Identify which cell holds the provided text, then report its (x, y) central coordinate. 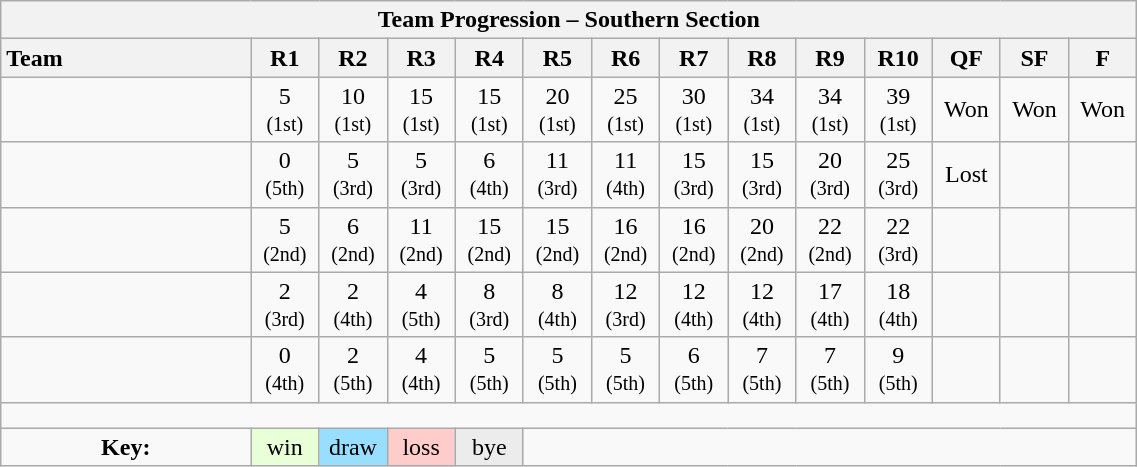
22 (2nd) (830, 240)
22 (3rd) (898, 240)
9 (5th) (898, 370)
Lost (966, 174)
F (1103, 58)
R4 (489, 58)
R9 (830, 58)
20 (2nd) (762, 240)
39 (1st) (898, 110)
4 (4th) (421, 370)
R8 (762, 58)
0 (4th) (285, 370)
R3 (421, 58)
25 (3rd) (898, 174)
4 (5th) (421, 304)
20 (3rd) (830, 174)
R10 (898, 58)
6 (4th) (489, 174)
18 (4th) (898, 304)
win (285, 447)
R7 (694, 58)
6 (5th) (694, 370)
5 (2nd) (285, 240)
Team Progression – Southern Section (569, 20)
QF (966, 58)
11 (3rd) (557, 174)
8 (3rd) (489, 304)
bye (489, 447)
6 (2nd) (353, 240)
17 (4th) (830, 304)
loss (421, 447)
R2 (353, 58)
R1 (285, 58)
R6 (625, 58)
20 (1st) (557, 110)
11 (4th) (625, 174)
0 (5th) (285, 174)
draw (353, 447)
25 (1st) (625, 110)
5 (1st) (285, 110)
Key: (126, 447)
R5 (557, 58)
10 (1st) (353, 110)
11 (2nd) (421, 240)
12 (3rd) (625, 304)
8 (4th) (557, 304)
2 (5th) (353, 370)
2 (4th) (353, 304)
SF (1034, 58)
Team (126, 58)
30 (1st) (694, 110)
2 (3rd) (285, 304)
